Capture the cell that displays the provided text and extract its [x, y] central coordinate. 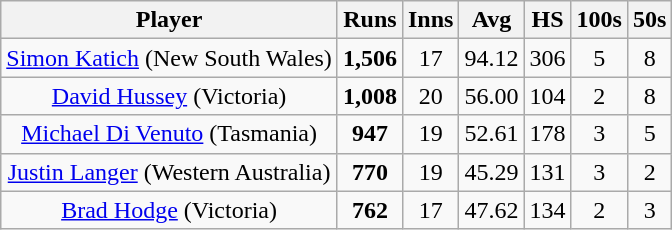
306 [548, 58]
45.29 [492, 172]
Simon Katich (New South Wales) [170, 58]
131 [548, 172]
David Hussey (Victoria) [170, 96]
1,008 [370, 96]
762 [370, 210]
56.00 [492, 96]
Brad Hodge (Victoria) [170, 210]
134 [548, 210]
HS [548, 20]
52.61 [492, 134]
178 [548, 134]
947 [370, 134]
47.62 [492, 210]
Avg [492, 20]
Michael Di Venuto (Tasmania) [170, 134]
770 [370, 172]
1,506 [370, 58]
Inns [430, 20]
100s [599, 20]
94.12 [492, 58]
Justin Langer (Western Australia) [170, 172]
104 [548, 96]
50s [649, 20]
20 [430, 96]
Runs [370, 20]
Player [170, 20]
